Scan for the cell matching the given text and deliver its (x, y) coordinate at center. 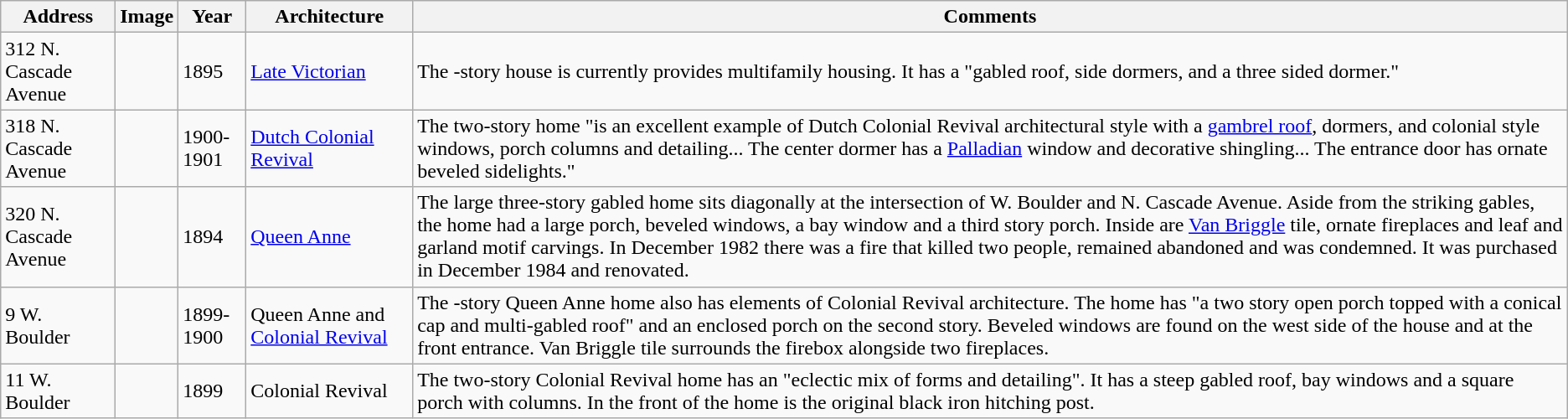
Colonial Revival (330, 391)
Dutch Colonial Revival (330, 148)
1900-1901 (213, 148)
Queen Anne and Colonial Revival (330, 325)
Address (59, 17)
1899-1900 (213, 325)
320 N. Cascade Avenue (59, 236)
1895 (213, 71)
1894 (213, 236)
Image (147, 17)
Year (213, 17)
11 W. Boulder (59, 391)
312 N. Cascade Avenue (59, 71)
318 N. Cascade Avenue (59, 148)
Late Victorian (330, 71)
Architecture (330, 17)
9 W. Boulder (59, 325)
1899 (213, 391)
Queen Anne (330, 236)
The -story house is currently provides multifamily housing. It has a "gabled roof, side dormers, and a three sided dormer." (990, 71)
Comments (990, 17)
